Pinpoint the cell where the given text exists, returning its [X, Y] midpoint coordinate. 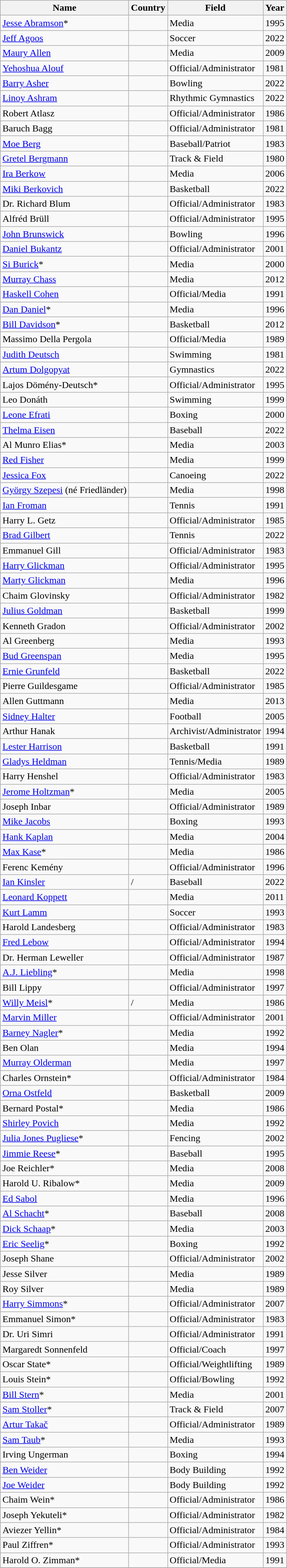
Canoeing [215, 475]
Harold O. Zimman* [65, 1560]
Barry Asher [65, 83]
Murray Olderman [65, 1063]
Dr. Uri Simri [65, 1334]
Sidney Halter [65, 716]
Barney Nagler* [65, 1033]
Al Greenberg [65, 641]
Julia Jones Pugliese* [65, 1138]
Bud Greenspan [65, 656]
Rhythmic Gymnastics [215, 98]
Eric Seelig* [65, 1244]
Leone Efrati [65, 415]
A.J. Liebling* [65, 972]
Jesse Silver [65, 1274]
Daniel Bukantz [65, 249]
Joseph Inbar [65, 807]
Louis Stein* [65, 1379]
Thelma Eisen [65, 430]
Fencing [215, 1138]
Harold Landesberg [65, 927]
Archivist/Administrator [215, 731]
Maury Allen [65, 53]
Jessica Fox [65, 475]
Bill Davidson* [65, 324]
Name [65, 8]
Harry Henshel [65, 776]
Robert Atlasz [65, 113]
Harry Glickman [65, 565]
Hank Kaplan [65, 837]
Julius Goldman [65, 611]
Official/Weightlifting [215, 1364]
Emmanuel Simon* [65, 1319]
Harold U. Ribalow* [65, 1184]
Ira Berkow [65, 173]
1980 [275, 158]
Alfréd Brüll [65, 219]
Jerome Holtzman* [65, 792]
Miki Berkovich [65, 189]
Ferenc Kemény [65, 867]
Artur Takač [65, 1425]
Official/Bowling [215, 1379]
Harry L. Getz [65, 520]
Ernie Grunfeld [65, 671]
György Szepesi (né Friedländer) [65, 490]
Ben Weider [65, 1470]
Al Schacht* [65, 1214]
Bill Stern* [65, 1394]
Pierre Guildesgame [65, 686]
Oscar State* [65, 1364]
Haskell Cohen [65, 294]
Sam Stoller* [65, 1410]
Year [275, 8]
Jesse Abramson* [65, 23]
Linoy Ashram [65, 98]
Brad Gilbert [65, 535]
Dr. Herman Leweller [65, 957]
Roy Silver [65, 1289]
Joe Weider [65, 1485]
Fred Lebow [65, 942]
Baruch Bagg [65, 128]
Baseball/Patriot [215, 143]
Ian Froman [65, 505]
Emmanuel Gill [65, 550]
Tennis/Media [215, 761]
Al Munro Elias* [65, 445]
Leo Donáth [65, 400]
Red Fisher [65, 460]
Official/Coach [215, 1349]
John Brunswick [65, 234]
Paul Ziffren* [65, 1545]
Joseph Shane [65, 1259]
Leonard Koppett [65, 897]
Mike Jacobs [65, 822]
Bernard Postal* [65, 1108]
Joseph Yekuteli* [65, 1515]
Gretel Bergmann [65, 158]
Margaredt Sonnenfeld [65, 1349]
Gymnastics [215, 369]
Moe Berg [65, 143]
Lester Harrison [65, 746]
Sam Taub* [65, 1440]
Ian Kinsler [65, 882]
Marvin Miller [65, 1018]
Kurt Lamm [65, 912]
Shirley Povich [65, 1123]
Yehoshua Alouf [65, 68]
Si Burick* [65, 264]
Allen Guttmann [65, 701]
Lajos Dömény-Deutsch* [65, 384]
Harry Simmons* [65, 1304]
Massimo Della Pergola [65, 339]
Orna Ostfeld [65, 1093]
Willy Meisl* [65, 1003]
Football [215, 716]
Ben Olan [65, 1048]
Jimmie Reese* [65, 1153]
2004 [275, 837]
2011 [275, 897]
Marty Glickman [65, 580]
Charles Ornstein* [65, 1078]
Jeff Agoos [65, 38]
Field [215, 8]
Chaim Glovinsky [65, 596]
Country [148, 8]
Bill Lippy [65, 988]
Murray Chass [65, 279]
1987 [275, 957]
2013 [275, 701]
Chaim Wein* [65, 1500]
Joe Reichler* [65, 1168]
Arthur Hanak [65, 731]
Dan Daniel* [65, 309]
Ed Sabol [65, 1199]
Judith Deutsch [65, 354]
Aviezer Yellin* [65, 1530]
Artum Dolgopyat [65, 369]
2006 [275, 173]
Dr. Richard Blum [65, 204]
Dick Schaap* [65, 1229]
Max Kase* [65, 852]
Kenneth Gradon [65, 626]
Irving Ungerman [65, 1455]
Gladys Heldman [65, 761]
